Provide the (x, y) coordinate of the cell's center where the given text is located.  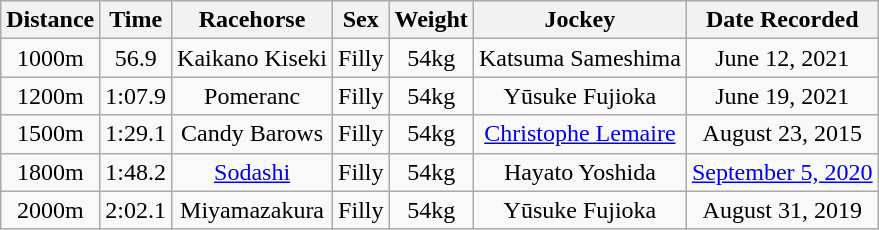
2000m (50, 210)
1:48.2 (136, 172)
1000m (50, 58)
56.9 (136, 58)
Christophe Lemaire (580, 134)
1:29.1 (136, 134)
June 19, 2021 (782, 96)
Hayato Yoshida (580, 172)
Time (136, 20)
August 23, 2015 (782, 134)
1200m (50, 96)
Pomeranc (252, 96)
Kaikano Kiseki (252, 58)
1:07.9 (136, 96)
1500m (50, 134)
Racehorse (252, 20)
1800m (50, 172)
Sex (361, 20)
September 5, 2020 (782, 172)
Sodashi (252, 172)
Jockey (580, 20)
Katsuma Sameshima (580, 58)
Miyamazakura (252, 210)
June 12, 2021 (782, 58)
2:02.1 (136, 210)
Distance (50, 20)
Candy Barows (252, 134)
Date Recorded (782, 20)
August 31, 2019 (782, 210)
Weight (431, 20)
